Locate the cell with the specified text and output its (x, y) center coordinate. 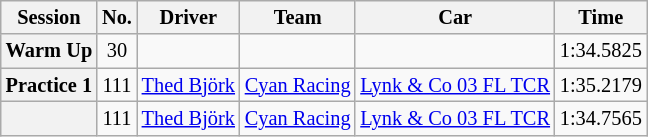
Practice 1 (49, 85)
Time (601, 17)
Driver (188, 17)
No. (117, 17)
Session (49, 17)
30 (117, 51)
1:34.5825 (601, 51)
Team (298, 17)
Car (454, 17)
1:34.7565 (601, 118)
Warm Up (49, 51)
1:35.2179 (601, 85)
